Find where the given text appears and provide that cell's center as [X, Y] coordinate. 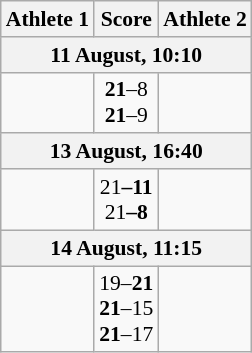
19–2121–1521–17 [126, 310]
13 August, 16:40 [126, 152]
21–821–9 [126, 102]
Athlete 2 [204, 19]
Athlete 1 [48, 19]
11 August, 10:10 [126, 55]
21–1121–8 [126, 200]
14 August, 11:15 [126, 248]
Score [126, 19]
